Locate the cell with the specified text and output its [X, Y] center coordinate. 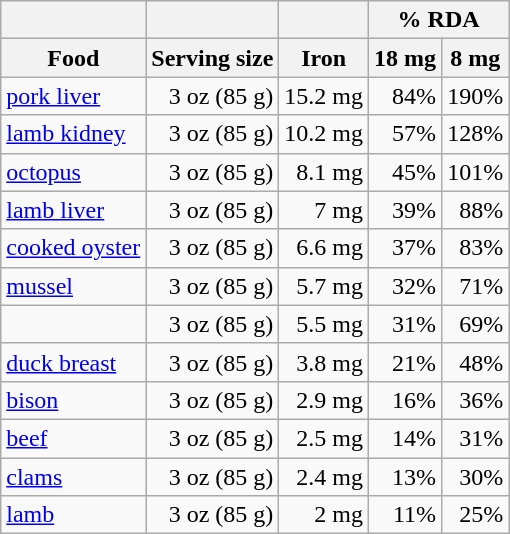
128% [476, 134]
duck breast [74, 362]
37% [406, 248]
15.2 mg [324, 96]
48% [476, 362]
14% [406, 438]
Food [74, 58]
2.4 mg [324, 477]
71% [476, 286]
6.6 mg [324, 248]
beef [74, 438]
39% [406, 210]
45% [406, 172]
3.8 mg [324, 362]
32% [406, 286]
190% [476, 96]
8 mg [476, 58]
101% [476, 172]
2.5 mg [324, 438]
5.5 mg [324, 324]
2 mg [324, 515]
10.2 mg [324, 134]
lamb [74, 515]
clams [74, 477]
Iron [324, 58]
octopus [74, 172]
bison [74, 400]
Serving size [212, 58]
% RDA [439, 20]
25% [476, 515]
cooked oyster [74, 248]
30% [476, 477]
lamb kidney [74, 134]
7 mg [324, 210]
2.9 mg [324, 400]
36% [476, 400]
88% [476, 210]
57% [406, 134]
8.1 mg [324, 172]
16% [406, 400]
pork liver [74, 96]
11% [406, 515]
5.7 mg [324, 286]
18 mg [406, 58]
21% [406, 362]
84% [406, 96]
13% [406, 477]
mussel [74, 286]
69% [476, 324]
83% [476, 248]
lamb liver [74, 210]
